Return [X, Y] of the center of cell containing provided text 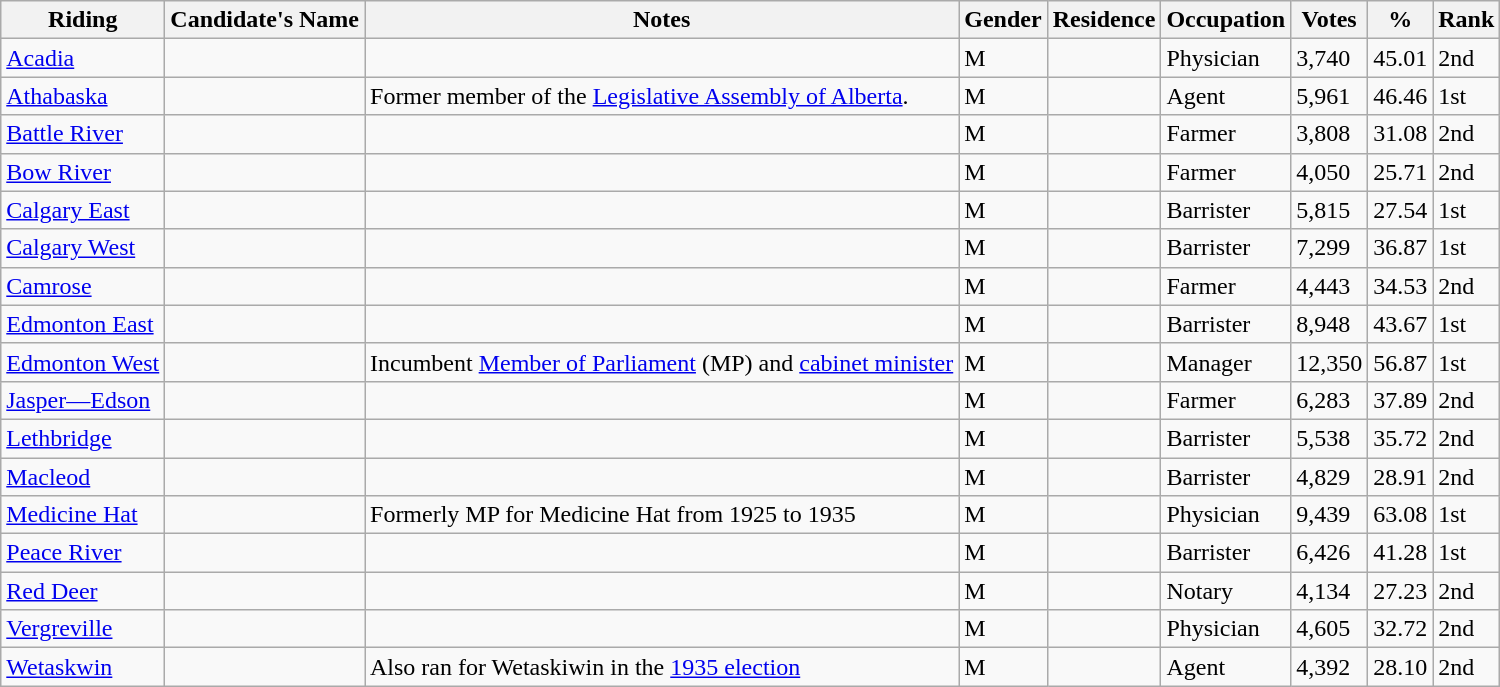
43.67 [1400, 324]
28.91 [1400, 477]
Battle River [83, 134]
Manager [1226, 362]
31.08 [1400, 134]
Camrose [83, 286]
4,392 [1330, 667]
Bow River [83, 172]
Also ran for Wetaskiwin in the 1935 election [661, 667]
Peace River [83, 553]
% [1400, 20]
Calgary East [83, 210]
Residence [1104, 20]
45.01 [1400, 58]
5,538 [1330, 438]
Wetaskwin [83, 667]
4,050 [1330, 172]
Gender [1003, 20]
25.71 [1400, 172]
34.53 [1400, 286]
4,829 [1330, 477]
7,299 [1330, 248]
35.72 [1400, 438]
Riding [83, 20]
Calgary West [83, 248]
3,808 [1330, 134]
Macleod [83, 477]
6,283 [1330, 400]
Athabaska [83, 96]
Notes [661, 20]
Notary [1226, 591]
Edmonton East [83, 324]
36.87 [1400, 248]
Edmonton West [83, 362]
Jasper—Edson [83, 400]
12,350 [1330, 362]
4,134 [1330, 591]
63.08 [1400, 515]
Medicine Hat [83, 515]
Occupation [1226, 20]
Votes [1330, 20]
46.46 [1400, 96]
Rank [1466, 20]
37.89 [1400, 400]
Candidate's Name [265, 20]
56.87 [1400, 362]
6,426 [1330, 553]
32.72 [1400, 629]
5,961 [1330, 96]
27.23 [1400, 591]
Red Deer [83, 591]
27.54 [1400, 210]
Lethbridge [83, 438]
41.28 [1400, 553]
Acadia [83, 58]
4,605 [1330, 629]
Formerly MP for Medicine Hat from 1925 to 1935 [661, 515]
8,948 [1330, 324]
9,439 [1330, 515]
5,815 [1330, 210]
Vergreville [83, 629]
28.10 [1400, 667]
Incumbent Member of Parliament (MP) and cabinet minister [661, 362]
Former member of the Legislative Assembly of Alberta. [661, 96]
4,443 [1330, 286]
3,740 [1330, 58]
